Identify which cell holds the provided text, then report its [x, y] central coordinate. 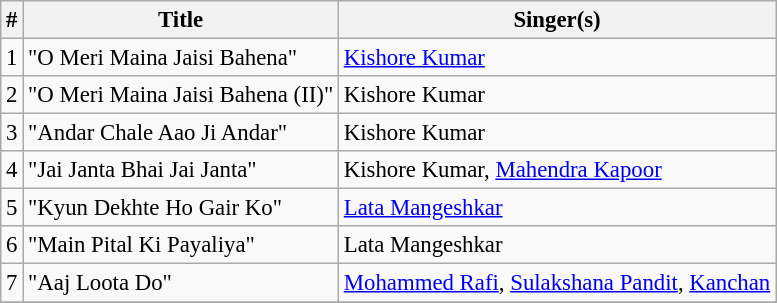
1 [12, 58]
Singer(s) [558, 20]
"Andar Chale Aao Ji Andar" [181, 133]
"Main Pital Ki Payaliya" [181, 245]
"Jai Janta Bhai Jai Janta" [181, 170]
4 [12, 170]
"Kyun Dekhte Ho Gair Ko" [181, 208]
6 [12, 245]
Kishore Kumar, Mahendra Kapoor [558, 170]
Mohammed Rafi, Sulakshana Pandit, Kanchan [558, 283]
7 [12, 283]
2 [12, 95]
# [12, 20]
3 [12, 133]
"O Meri Maina Jaisi Bahena (II)" [181, 95]
"Aaj Loota Do" [181, 283]
Title [181, 20]
"O Meri Maina Jaisi Bahena" [181, 58]
5 [12, 208]
